From the cell containing the given text, extract its center point as [x, y] coordinate. 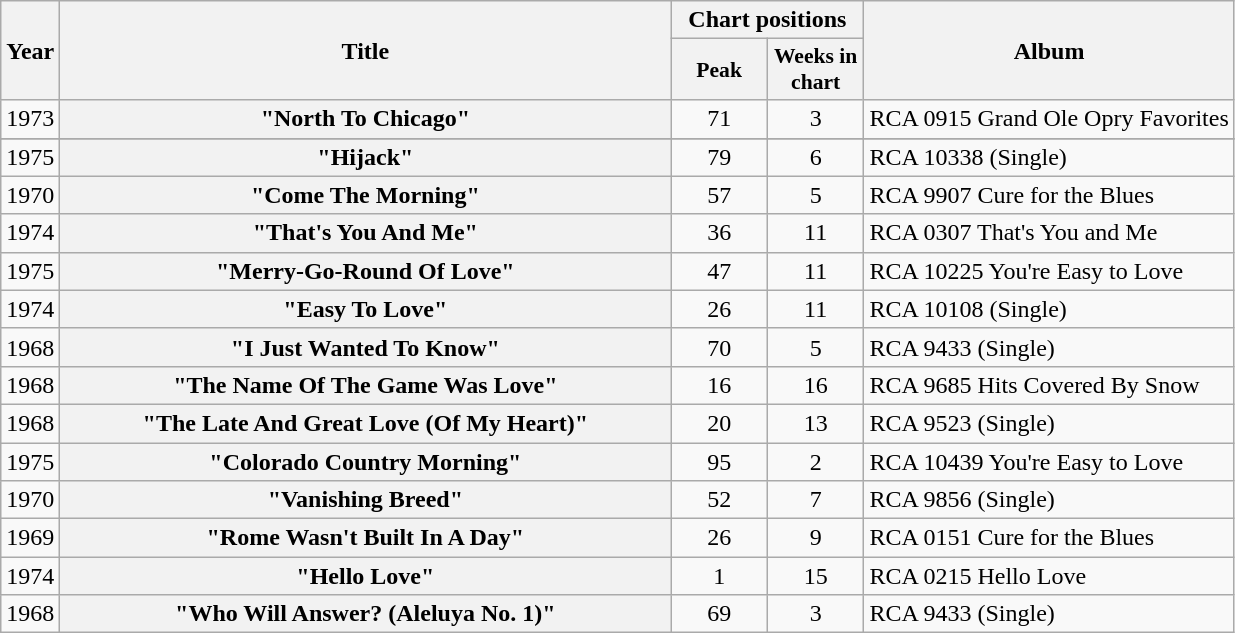
RCA 10108 (Single) [1049, 309]
"Who Will Answer? (Aleluya No. 1)" [366, 614]
20 [720, 423]
1973 [30, 119]
"Hijack" [366, 157]
52 [720, 500]
RCA 0215 Hello Love [1049, 576]
15 [816, 576]
RCA 9685 Hits Covered By Snow [1049, 385]
RCA 0307 That's You and Me [1049, 233]
36 [720, 233]
70 [720, 347]
"That's You And Me" [366, 233]
Chart positions [768, 20]
RCA 9856 (Single) [1049, 500]
79 [720, 157]
95 [720, 461]
RCA 0915 Grand Ole Opry Favorites [1049, 119]
"North To Chicago" [366, 119]
"I Just Wanted To Know" [366, 347]
RCA 10439 You're Easy to Love [1049, 461]
9 [816, 538]
"The Name Of The Game Was Love" [366, 385]
RCA 9523 (Single) [1049, 423]
Title [366, 50]
47 [720, 271]
71 [720, 119]
7 [816, 500]
RCA 10225 You're Easy to Love [1049, 271]
"Merry-Go-Round Of Love" [366, 271]
Album [1049, 50]
"Rome Wasn't Built In A Day" [366, 538]
RCA 9907 Cure for the Blues [1049, 195]
1 [720, 576]
57 [720, 195]
6 [816, 157]
"Easy To Love" [366, 309]
"The Late And Great Love (Of My Heart)" [366, 423]
RCA 0151 Cure for the Blues [1049, 538]
RCA 10338 (Single) [1049, 157]
1969 [30, 538]
69 [720, 614]
"Hello Love" [366, 576]
Year [30, 50]
13 [816, 423]
Peak [720, 70]
"Colorado Country Morning" [366, 461]
Weeks in chart [816, 70]
"Vanishing Breed" [366, 500]
"Come The Morning" [366, 195]
2 [816, 461]
